Return the (x, y) coordinate for the center point of the cell that contains the specified text.  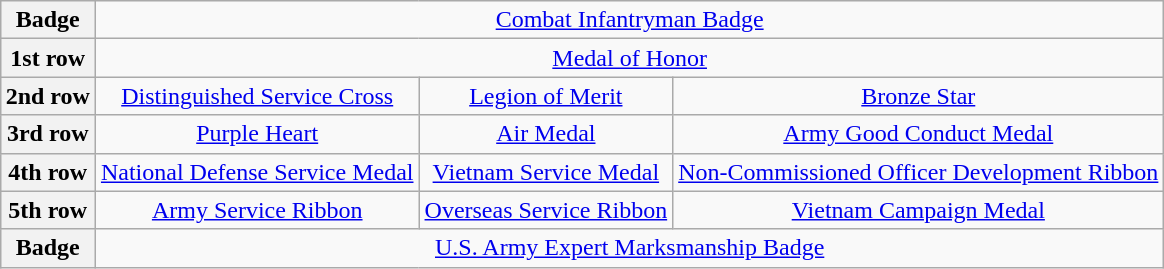
U.S. Army Expert Marksmanship Badge (629, 248)
Vietnam Service Medal (546, 172)
Army Good Conduct Medal (918, 134)
Purple Heart (257, 134)
Distinguished Service Cross (257, 96)
Overseas Service Ribbon (546, 210)
Legion of Merit (546, 96)
National Defense Service Medal (257, 172)
Non-Commissioned Officer Development Ribbon (918, 172)
3rd row (48, 134)
Bronze Star (918, 96)
5th row (48, 210)
Medal of Honor (629, 58)
4th row (48, 172)
Army Service Ribbon (257, 210)
Combat Infantryman Badge (629, 20)
Air Medal (546, 134)
2nd row (48, 96)
1st row (48, 58)
Vietnam Campaign Medal (918, 210)
